For the text-containing cell, return its midpoint in (x, y) coordinate format. 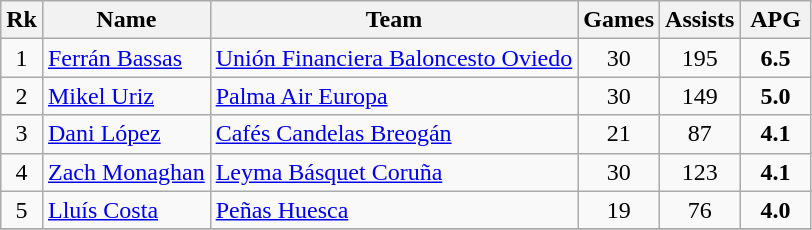
Assists (700, 20)
Games (619, 20)
Palma Air Europa (394, 96)
Ferrán Bassas (126, 58)
21 (619, 134)
3 (22, 134)
87 (700, 134)
1 (22, 58)
2 (22, 96)
Lluís Costa (126, 210)
19 (619, 210)
Peñas Huesca (394, 210)
4 (22, 172)
149 (700, 96)
Zach Monaghan (126, 172)
76 (700, 210)
Team (394, 20)
123 (700, 172)
5 (22, 210)
Mikel Uriz (126, 96)
Name (126, 20)
Dani López (126, 134)
APG (776, 20)
Cafés Candelas Breogán (394, 134)
Leyma Básquet Coruña (394, 172)
Rk (22, 20)
6.5 (776, 58)
Unión Financiera Baloncesto Oviedo (394, 58)
5.0 (776, 96)
195 (700, 58)
4.0 (776, 210)
